Scan for the cell matching the given text and deliver its (x, y) coordinate at center. 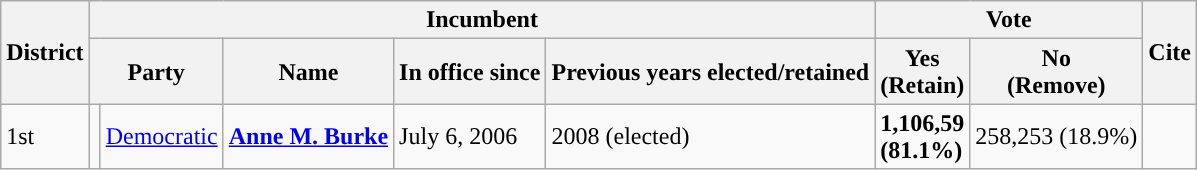
Yes(Retain) (922, 72)
Incumbent (482, 20)
No(Remove) (1056, 72)
Name (308, 72)
Anne M. Burke (308, 136)
Cite (1170, 52)
1st (45, 136)
July 6, 2006 (470, 136)
District (45, 52)
1,106,59(81.1%) (922, 136)
In office since (470, 72)
Democratic (162, 136)
Party (156, 72)
Previous years elected/retained (710, 72)
2008 (elected) (710, 136)
Vote (1009, 20)
258,253 (18.9%) (1056, 136)
